Extract the (x, y) coordinate from the center of the cell holding the provided text.  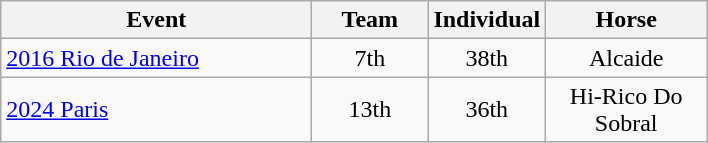
7th (370, 58)
Alcaide (626, 58)
Event (156, 20)
2016 Rio de Janeiro (156, 58)
Horse (626, 20)
Hi-Rico Do Sobral (626, 110)
Individual (487, 20)
Team (370, 20)
36th (487, 110)
2024 Paris (156, 110)
38th (487, 58)
13th (370, 110)
